Identify which cell holds the provided text, then report its (X, Y) central coordinate. 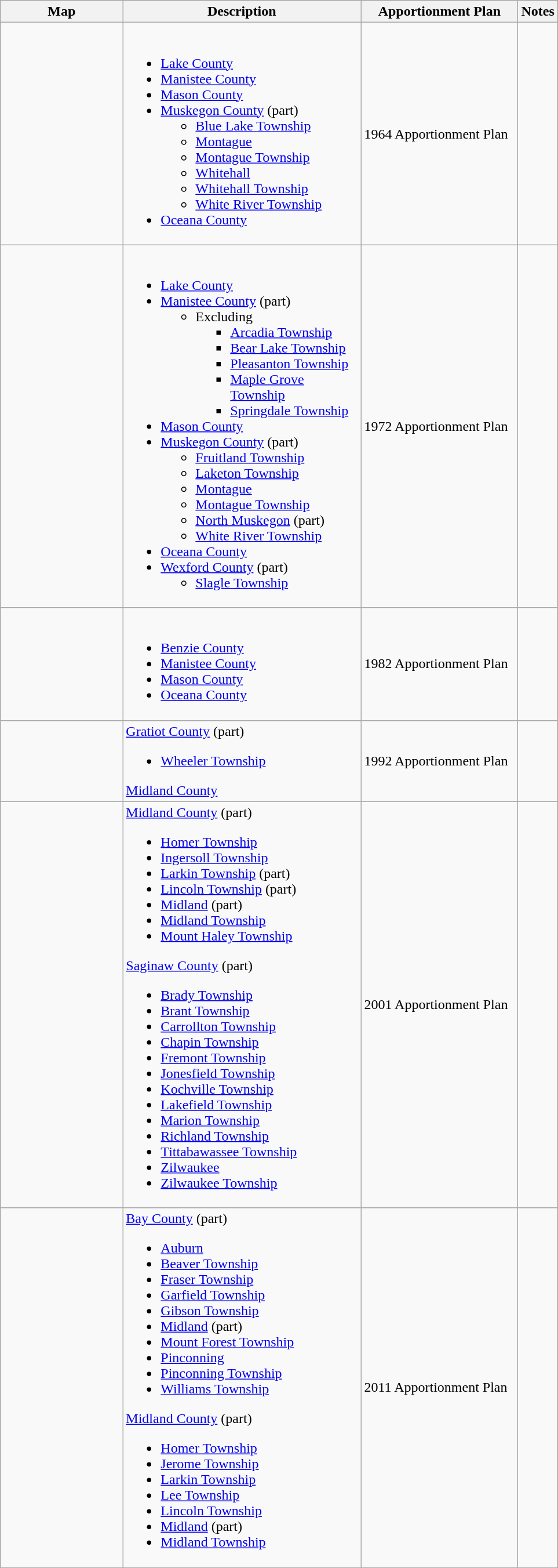
Description (242, 12)
2001 Apportionment Plan (439, 1004)
1992 Apportionment Plan (439, 761)
Apportionment Plan (439, 12)
1982 Apportionment Plan (439, 664)
Notes (538, 12)
Map (61, 12)
Gratiot County (part)Wheeler TownshipMidland County (242, 761)
2011 Apportionment Plan (439, 1388)
1972 Apportionment Plan (439, 426)
Benzie CountyManistee CountyMason CountyOceana County (242, 664)
1964 Apportionment Plan (439, 133)
